Find where the given text appears and provide that cell's center as [x, y] coordinate. 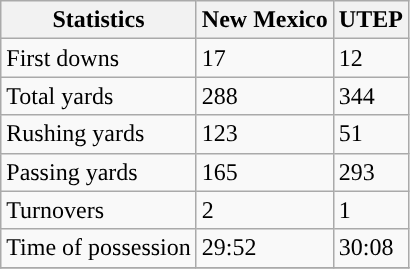
Passing yards [99, 172]
Turnovers [99, 210]
29:52 [264, 248]
51 [370, 134]
Rushing yards [99, 134]
UTEP [370, 20]
288 [264, 96]
New Mexico [264, 20]
12 [370, 58]
Time of possession [99, 248]
17 [264, 58]
First downs [99, 58]
2 [264, 210]
30:08 [370, 248]
344 [370, 96]
123 [264, 134]
1 [370, 210]
Statistics [99, 20]
Total yards [99, 96]
165 [264, 172]
293 [370, 172]
